Return the (x, y) coordinate for the center point of the cell that contains the specified text.  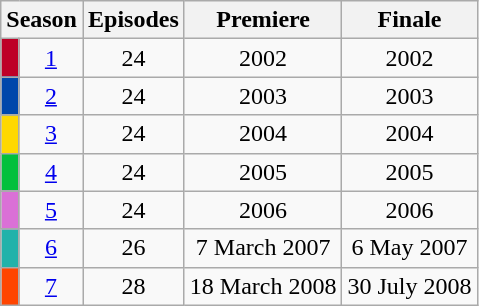
6 (50, 248)
7 March 2007 (263, 248)
Finale (410, 20)
Episodes (133, 20)
2 (50, 96)
30 July 2008 (410, 286)
26 (133, 248)
5 (50, 210)
Premiere (263, 20)
4 (50, 172)
3 (50, 134)
28 (133, 286)
1 (50, 58)
7 (50, 286)
18 March 2008 (263, 286)
Season (42, 20)
6 May 2007 (410, 248)
